Determine the (X, Y) coordinate at the center of the cell enclosing the given text.  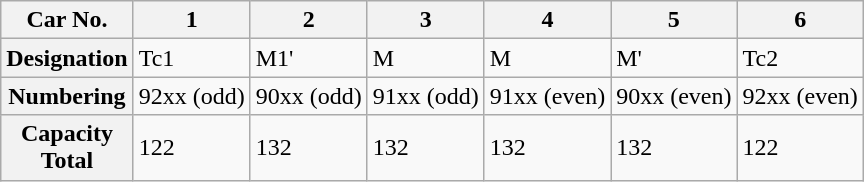
90xx (even) (674, 96)
92xx (odd) (192, 96)
Tc1 (192, 58)
Numbering (67, 96)
91xx (even) (547, 96)
91xx (odd) (426, 96)
4 (547, 20)
Designation (67, 58)
92xx (even) (800, 96)
M' (674, 58)
1 (192, 20)
Tc2 (800, 58)
5 (674, 20)
6 (800, 20)
2 (308, 20)
M1' (308, 58)
3 (426, 20)
CapacityTotal (67, 148)
90xx (odd) (308, 96)
Car No. (67, 20)
